For the text-containing cell, return its midpoint in [x, y] coordinate format. 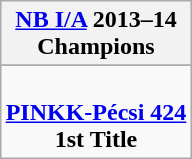
NB I/A 2013–14Champions [96, 34]
PINKK-Pécsi 4241st Title [96, 112]
